Determine the [X, Y] coordinate at the center of the cell enclosing the given text.  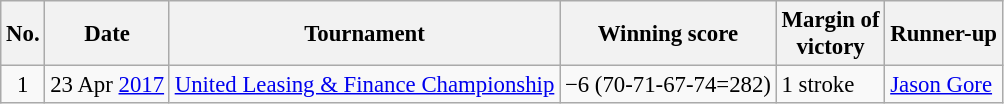
1 [23, 85]
Winning score [668, 34]
Margin ofvictory [830, 34]
23 Apr 2017 [107, 85]
Tournament [364, 34]
Date [107, 34]
1 stroke [830, 85]
No. [23, 34]
−6 (70-71-67-74=282) [668, 85]
Jason Gore [944, 85]
Runner-up [944, 34]
United Leasing & Finance Championship [364, 85]
